Capture the cell that displays the provided text and extract its (x, y) central coordinate. 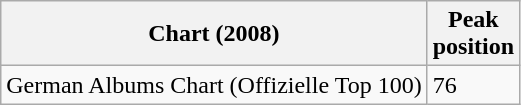
German Albums Chart (Offizielle Top 100) (214, 85)
76 (473, 85)
Peakposition (473, 34)
Chart (2008) (214, 34)
